Output the [x, y] coordinate of the center of the cell containing the given text.  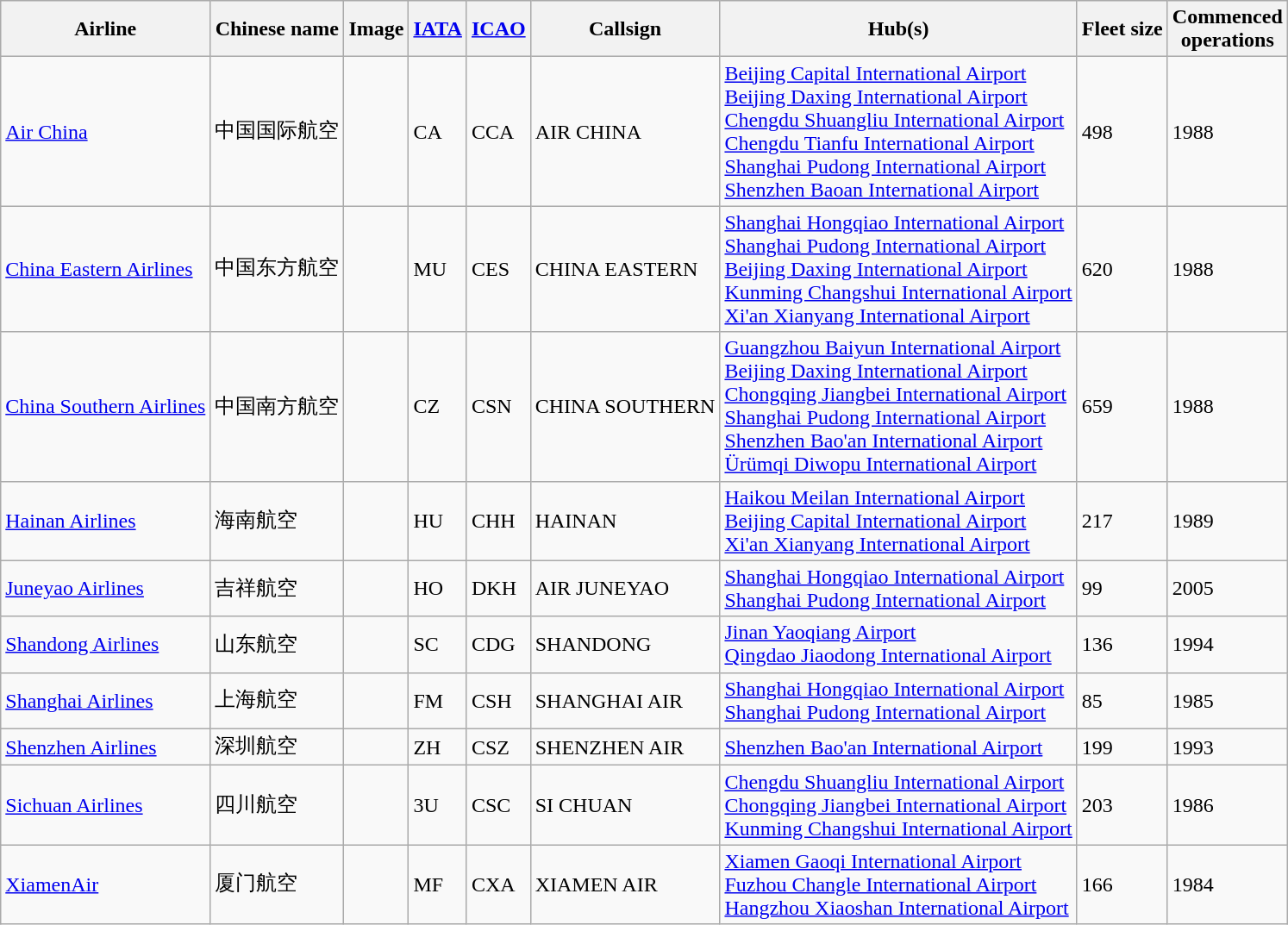
1993 [1228, 747]
99 [1122, 588]
海南航空 [278, 521]
Hainan Airlines [105, 521]
Fleet size [1122, 29]
Image [376, 29]
CHINA SOUTHERN [625, 407]
ICAO [498, 29]
AIR CHINA [625, 131]
CES [498, 269]
CDG [498, 645]
深圳航空 [278, 747]
85 [1122, 700]
厦门航空 [278, 884]
1985 [1228, 700]
1989 [1228, 521]
Shandong Airlines [105, 645]
Sichuan Airlines [105, 805]
Air China [105, 131]
3U [438, 805]
Shenzhen Bao'an International Airport [898, 747]
MU [438, 269]
Commencedoperations [1228, 29]
中国东方航空 [278, 269]
HO [438, 588]
1986 [1228, 805]
DKH [498, 588]
CSN [498, 407]
上海航空 [278, 700]
AIR JUNEYAO [625, 588]
四川航空 [278, 805]
XIAMEN AIR [625, 884]
CZ [438, 407]
XiamenAir [105, 884]
CCA [498, 131]
China Southern Airlines [105, 407]
Jinan Yaoqiang AirportQingdao Jiaodong International Airport [898, 645]
217 [1122, 521]
498 [1122, 131]
1994 [1228, 645]
FM [438, 700]
166 [1122, 884]
SHANGHAI AIR [625, 700]
Chinese name [278, 29]
136 [1122, 645]
1984 [1228, 884]
659 [1122, 407]
CHINA EASTERN [625, 269]
Chengdu Shuangliu International AirportChongqing Jiangbei International AirportKunming Changshui International Airport [898, 805]
199 [1122, 747]
HAINAN [625, 521]
Hub(s) [898, 29]
中国国际航空 [278, 131]
Haikou Meilan International AirportBeijing Capital International AirportXi'an Xianyang International Airport [898, 521]
MF [438, 884]
山东航空 [278, 645]
吉祥航空 [278, 588]
Shanghai Airlines [105, 700]
CA [438, 131]
中国南方航空 [278, 407]
CXA [498, 884]
SHENZHEN AIR [625, 747]
ZH [438, 747]
CSZ [498, 747]
Juneyao Airlines [105, 588]
CSC [498, 805]
Airline [105, 29]
SC [438, 645]
SHANDONG [625, 645]
203 [1122, 805]
SI CHUAN [625, 805]
CSH [498, 700]
Callsign [625, 29]
HU [438, 521]
CHH [498, 521]
620 [1122, 269]
Shenzhen Airlines [105, 747]
Xiamen Gaoqi International AirportFuzhou Changle International AirportHangzhou Xiaoshan International Airport [898, 884]
IATA [438, 29]
China Eastern Airlines [105, 269]
2005 [1228, 588]
